Provide the (x, y) coordinate of the cell's center where the given text is located.  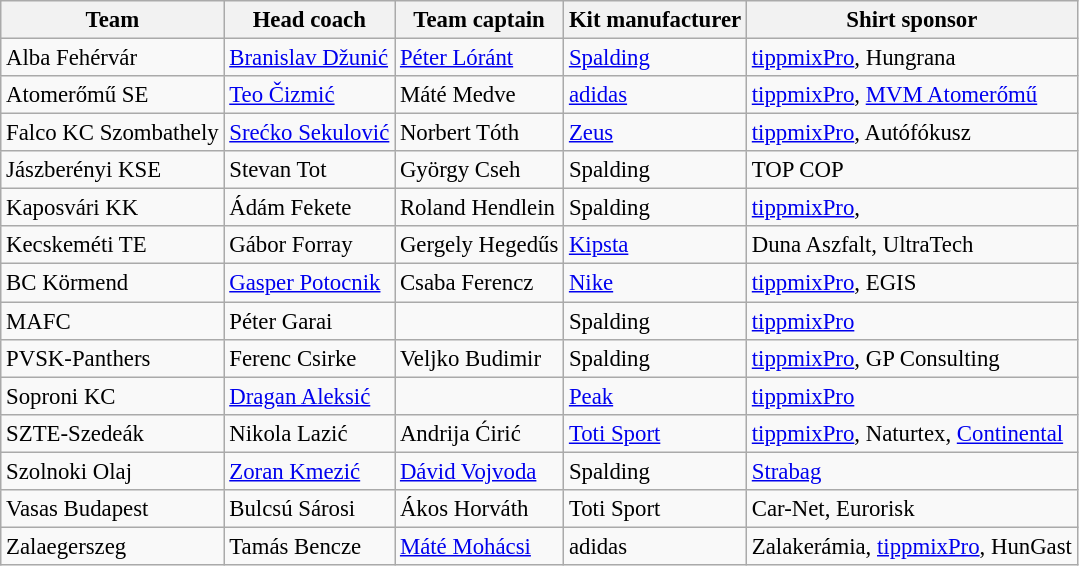
Péter Lóránt (480, 58)
PVSK-Panthers (112, 358)
Ákos Horváth (480, 509)
Head coach (310, 20)
Máté Mohácsi (480, 546)
TOP COP (912, 170)
Jászberényi KSE (112, 170)
Kit manufacturer (656, 20)
Bulcsú Sárosi (310, 509)
Teo Čizmić (310, 95)
Zeus (656, 133)
Branislav Džunić (310, 58)
Szolnoki Olaj (112, 471)
Ferenc Csirke (310, 358)
Tamás Bencze (310, 546)
Gergely Hegedűs (480, 245)
Duna Aszfalt, UltraTech (912, 245)
Alba Fehérvár (112, 58)
Nike (656, 283)
Csaba Ferencz (480, 283)
tippmixPro, EGIS (912, 283)
Péter Garai (310, 321)
Dragan Aleksić (310, 396)
tippmixPro, Hungrana (912, 58)
MAFC (112, 321)
Team captain (480, 20)
Veljko Budimir (480, 358)
Peak (656, 396)
Kaposvári KK (112, 208)
tippmixPro, Naturtex, Continental (912, 433)
György Cseh (480, 170)
tippmixPro, MVM Atomerőmű (912, 95)
Stevan Tot (310, 170)
Zoran Kmezić (310, 471)
Gasper Potocnik (310, 283)
Dávid Vojvoda (480, 471)
Nikola Lazić (310, 433)
Máté Medve (480, 95)
Roland Hendlein (480, 208)
Strabag (912, 471)
Soproni KC (112, 396)
Kecskeméti TE (112, 245)
Vasas Budapest (112, 509)
Falco KC Szombathely (112, 133)
Kipsta (656, 245)
SZTE-Szedeák (112, 433)
Ádám Fekete (310, 208)
Atomerőmű SE (112, 95)
Car-Net, Eurorisk (912, 509)
Gábor Forray (310, 245)
tippmixPro, (912, 208)
Norbert Tóth (480, 133)
Srećko Sekulović (310, 133)
Zalaegerszeg (112, 546)
Zalakerámia, tippmixPro, HunGast (912, 546)
BC Körmend (112, 283)
Andrija Ćirić (480, 433)
tippmixPro, Autófókusz (912, 133)
Team (112, 20)
Shirt sponsor (912, 20)
tippmixPro, GP Consulting (912, 358)
